Scan for the cell matching the given text and deliver its [X, Y] coordinate at center. 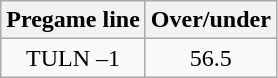
TULN –1 [74, 58]
Over/under [210, 20]
56.5 [210, 58]
Pregame line [74, 20]
